Capture the cell that displays the provided text and extract its (X, Y) central coordinate. 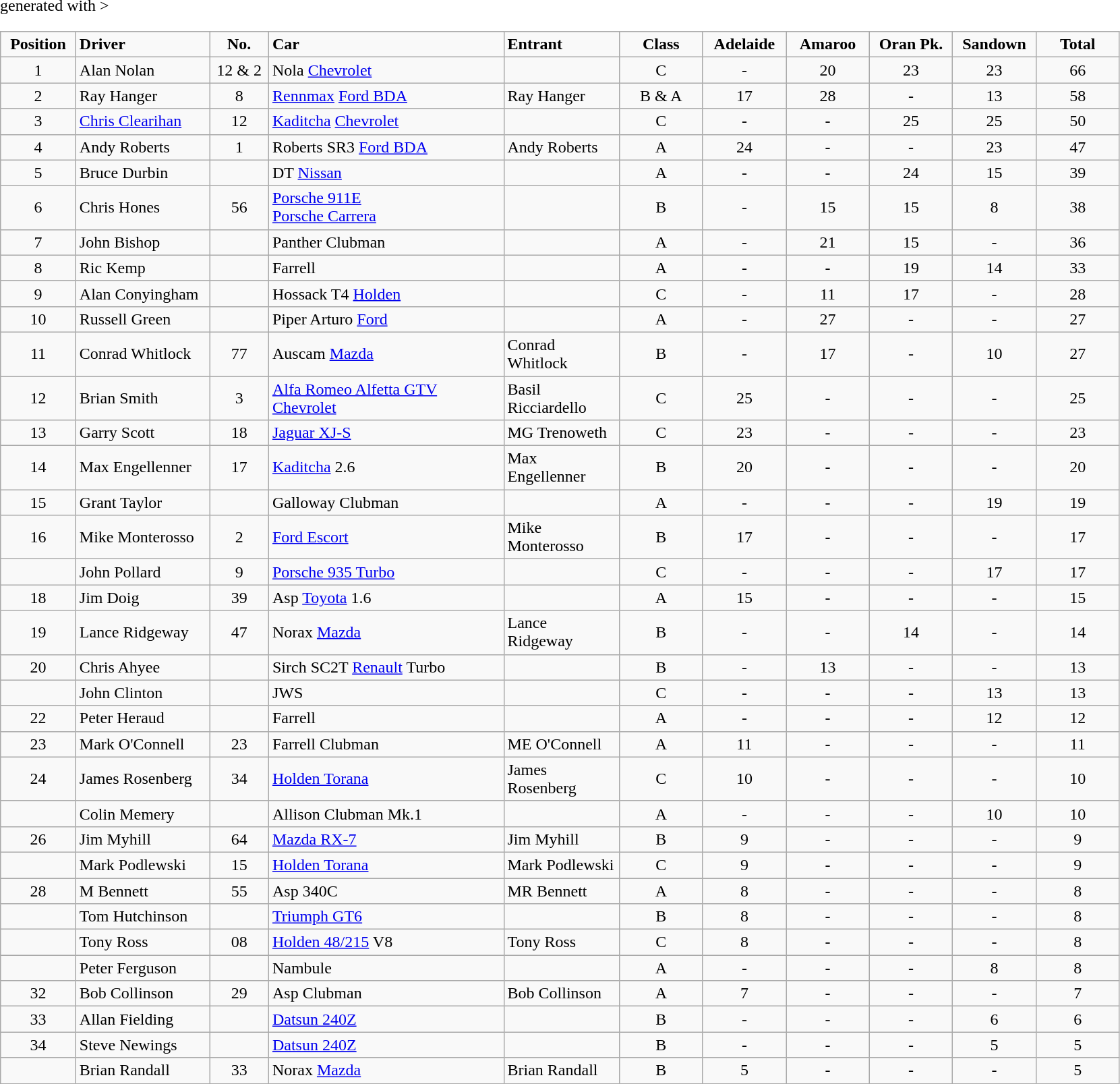
29 (239, 994)
36 (1078, 242)
Chris Ahyee (143, 667)
Panther Clubman (386, 242)
Jim Doig (143, 598)
Russell Green (143, 319)
Piper Arturo Ford (386, 319)
55 (239, 891)
Adelaide (744, 45)
4 (38, 147)
Asp Toyota 1.6 (386, 598)
DT Nissan (386, 173)
Roberts SR3 Ford BDA (386, 147)
Triumph GT6 (386, 917)
Entrant (562, 45)
50 (1078, 121)
MR Bennett (562, 891)
John Bishop (143, 242)
38 (1078, 208)
Chris Clearihan (143, 121)
MG Trenoweth (562, 433)
Amaroo (828, 45)
Steve Newings (143, 1045)
Oran Pk. (911, 45)
Sandown (995, 45)
JWS (386, 693)
Kaditcha 2.6 (386, 468)
21 (828, 242)
Car (386, 45)
Nola Chevrolet (386, 70)
Alan Conyingham (143, 293)
Nambule (386, 968)
66 (1078, 70)
Holden 48/215 V8 (386, 942)
Rennmax Ford BDA (386, 96)
Position (38, 45)
32 (38, 994)
Allan Fielding (143, 1019)
Driver (143, 45)
Galloway Clubman (386, 503)
Asp 340C (386, 891)
Total (1078, 45)
Kaditcha Chevrolet (386, 121)
22 (38, 718)
Peter Ferguson (143, 968)
Asp Clubman (386, 994)
Alan Nolan (143, 70)
Tom Hutchinson (143, 917)
Class (661, 45)
Alfa Romeo Alfetta GTV Chevrolet (386, 398)
B & A (661, 96)
John Pollard (143, 572)
Chris Hones (143, 208)
Porsche 911EPorsche Carrera (386, 208)
Ric Kemp (143, 268)
56 (239, 208)
Mark O'Connell (143, 744)
Sirch SC2T Renault Turbo (386, 667)
No. (239, 45)
Ford Escort (386, 537)
Mazda RX-7 (386, 839)
M Bennett (143, 891)
Porsche 935 Turbo (386, 572)
58 (1078, 96)
Brian Smith (143, 398)
26 (38, 839)
Garry Scott (143, 433)
Hossack T4 Holden (386, 293)
John Clinton (143, 693)
Grant Taylor (143, 503)
64 (239, 839)
Bruce Durbin (143, 173)
Jaguar XJ-S (386, 433)
ME O'Connell (562, 744)
Allison Clubman Mk.1 (386, 814)
Auscam Mazda (386, 353)
Peter Heraud (143, 718)
16 (38, 537)
Colin Memery (143, 814)
Basil Ricciardello (562, 398)
08 (239, 942)
12 & 2 (239, 70)
77 (239, 353)
Farrell Clubman (386, 744)
